Determine the [X, Y] coordinate at the center of the cell enclosing the given text.  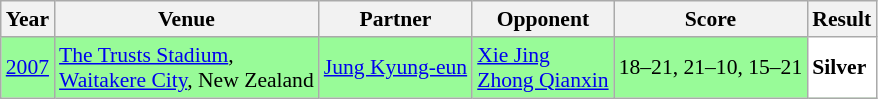
Jung Kyung-eun [396, 68]
Year [28, 19]
Score [711, 19]
Result [842, 19]
The Trusts Stadium,Waitakere City, New Zealand [186, 68]
Opponent [542, 19]
Venue [186, 19]
Xie Jing Zhong Qianxin [542, 68]
Partner [396, 19]
2007 [28, 68]
Silver [842, 68]
18–21, 21–10, 15–21 [711, 68]
